From the cell containing the given text, extract its center point as [X, Y] coordinate. 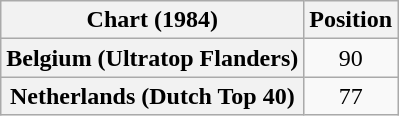
Chart (1984) [152, 20]
Belgium (Ultratop Flanders) [152, 58]
Netherlands (Dutch Top 40) [152, 96]
90 [351, 58]
Position [351, 20]
77 [351, 96]
